Pinpoint the cell where the given text exists, returning its [X, Y] midpoint coordinate. 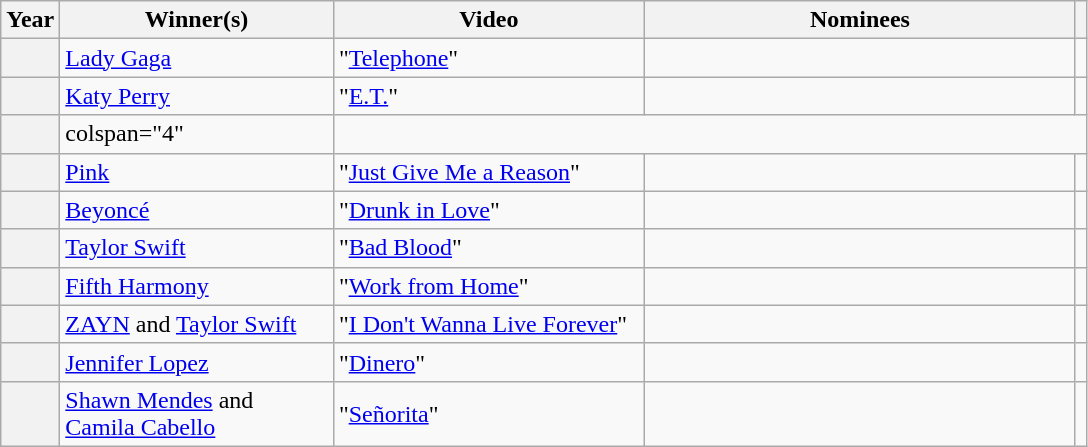
Beyoncé [197, 210]
Fifth Harmony [197, 286]
Year [30, 20]
"Work from Home" [488, 286]
Jennifer Lopez [197, 362]
Shawn Mendes and Camila Cabello [197, 414]
"Bad Blood" [488, 248]
"Telephone" [488, 58]
"Drunk in Love" [488, 210]
ZAYN and Taylor Swift [197, 324]
Taylor Swift [197, 248]
"I Don't Wanna Live Forever" [488, 324]
"Señorita" [488, 414]
Katy Perry [197, 96]
"E.T." [488, 96]
"Just Give Me a Reason" [488, 172]
colspan="4" [197, 134]
Nominees [860, 20]
"Dinero" [488, 362]
Video [488, 20]
Winner(s) [197, 20]
Pink [197, 172]
Lady Gaga [197, 58]
